Determine the [X, Y] coordinate at the center of the cell enclosing the given text.  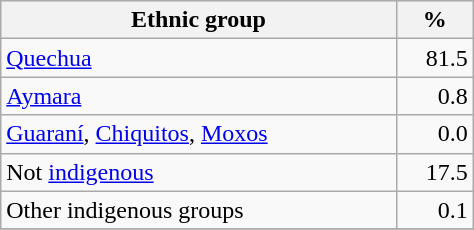
17.5 [434, 172]
% [434, 20]
0.0 [434, 134]
Guaraní, Chiquitos, Moxos [198, 134]
0.8 [434, 96]
Aymara [198, 96]
0.1 [434, 210]
81.5 [434, 58]
Not indigenous [198, 172]
Ethnic group [198, 20]
Other indigenous groups [198, 210]
Quechua [198, 58]
